Find where the given text appears and provide that cell's center as (X, Y) coordinate. 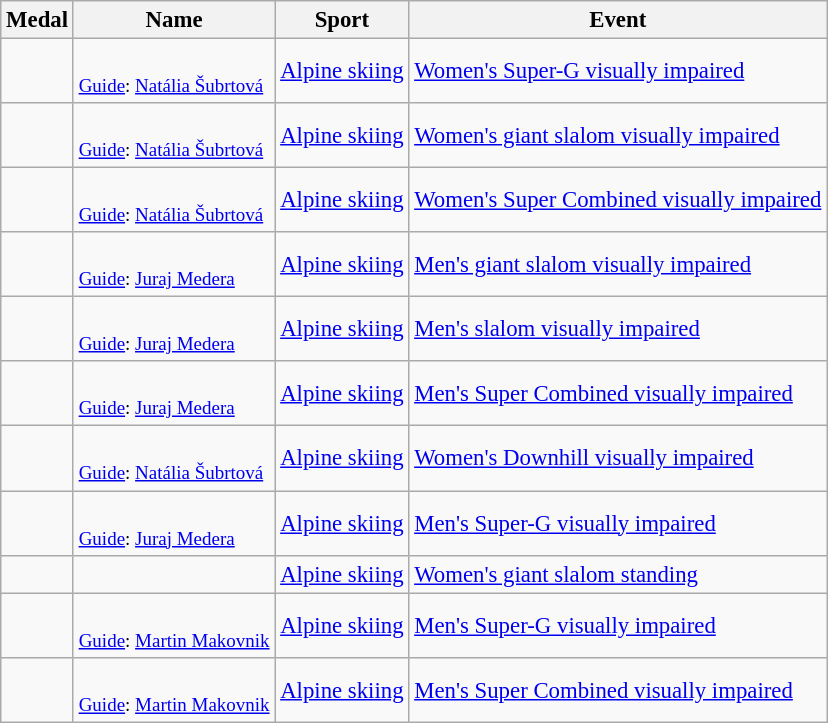
Sport (342, 20)
Women's Super Combined visually impaired (618, 200)
Men's giant slalom visually impaired (618, 264)
Women's giant slalom standing (618, 574)
Medal (38, 20)
Event (618, 20)
Women's Super-G visually impaired (618, 72)
Men's slalom visually impaired (618, 330)
Women's giant slalom visually impaired (618, 136)
Name (174, 20)
Women's Downhill visually impaired (618, 458)
